Provide the (x, y) coordinate of the cell's center where the given text is located.  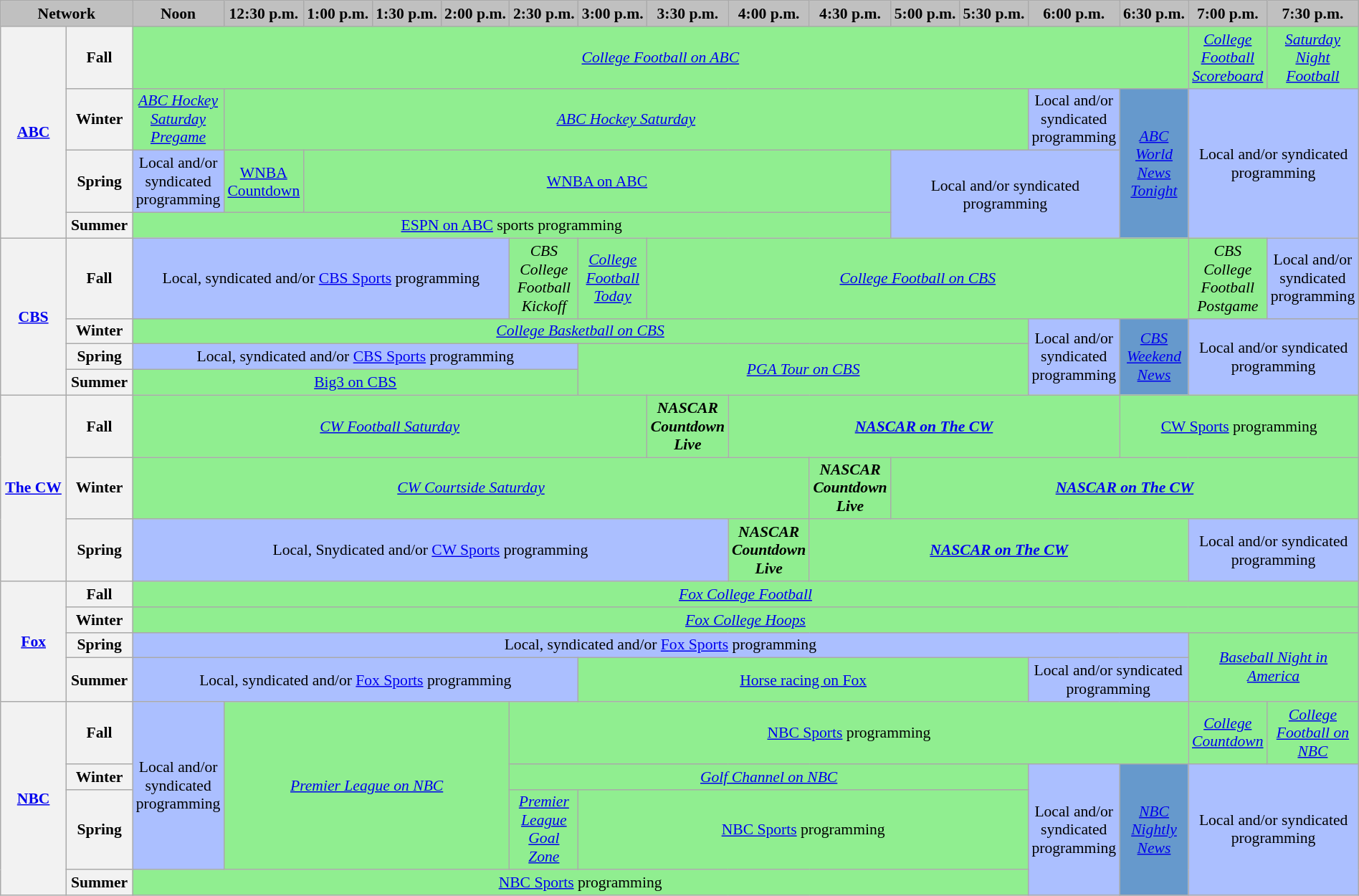
6:00 p.m. (1074, 14)
NBC (34, 799)
Fox College Hoops (745, 620)
NBC Nightly News (1154, 830)
WNBA Countdown (264, 182)
2:00 p.m. (475, 14)
1:30 p.m. (406, 14)
Local, Snydicated and/or CW Sports programming (430, 551)
CW Courtside Saturday (472, 489)
Premier League on NBC (367, 786)
ABC (34, 133)
5:30 p.m. (994, 14)
CW Football Saturday (390, 426)
The CW (34, 488)
Noon (178, 14)
7:30 p.m. (1313, 14)
PGA Tour on CBS (804, 370)
4:30 p.m. (850, 14)
3:30 p.m. (688, 14)
CBS College Football Kickoff (544, 278)
Horse racing on Fox (804, 680)
Baseball Night in America (1273, 667)
Saturday Night Football (1313, 57)
7:00 p.m. (1228, 14)
ESPN on ABC sports programming (512, 226)
4:00 p.m. (768, 14)
1:00 p.m. (338, 14)
3:00 p.m. (613, 14)
2:30 p.m. (544, 14)
College Basketball on CBS (581, 331)
Fox College Football (745, 594)
Golf Channel on NBC (768, 777)
Network (67, 14)
Big3 on CBS (356, 383)
College Football on CBS (917, 278)
6:30 p.m. (1154, 14)
Fox (34, 642)
College Football Scoreboard (1228, 57)
Premier League Goal Zone (544, 829)
ABC Hockey Saturday Pregame (178, 119)
College Countdown (1228, 733)
CW Sports programming (1239, 426)
WNBA on ABC (596, 182)
12:30 p.m. (264, 14)
CBS (34, 317)
College Football on NBC (1313, 733)
5:00 p.m. (925, 14)
ABC Hockey Saturday (626, 119)
CBS College Football Postgame (1228, 278)
College Football on ABC (661, 57)
ABC World News Tonight (1154, 163)
CBS Weekend News (1154, 357)
College Football Today (613, 278)
